Return the [x, y] coordinate for the center point of the cell that contains the specified text.  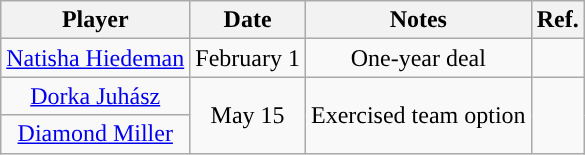
Ref. [558, 20]
Natisha Hiedeman [96, 58]
Exercised team option [418, 115]
Player [96, 20]
May 15 [248, 115]
Diamond Miller [96, 134]
February 1 [248, 58]
Dorka Juhász [96, 96]
Notes [418, 20]
One-year deal [418, 58]
Date [248, 20]
